Output the (x, y) coordinate of the center of the cell containing the given text.  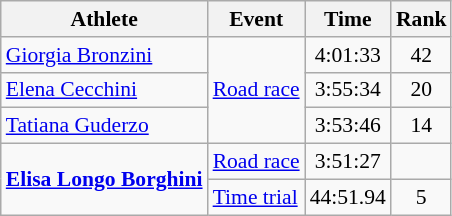
Athlete (104, 19)
4:01:33 (348, 55)
44:51.94 (348, 197)
14 (422, 126)
Elisa Longo Borghini (104, 180)
Tatiana Guderzo (104, 126)
3:53:46 (348, 126)
Rank (422, 19)
Event (256, 19)
3:55:34 (348, 90)
Elena Cecchini (104, 90)
5 (422, 197)
Giorgia Bronzini (104, 55)
Time trial (256, 197)
20 (422, 90)
Time (348, 19)
42 (422, 55)
3:51:27 (348, 162)
